Provide the [X, Y] coordinate of the cell's center where the given text is located.  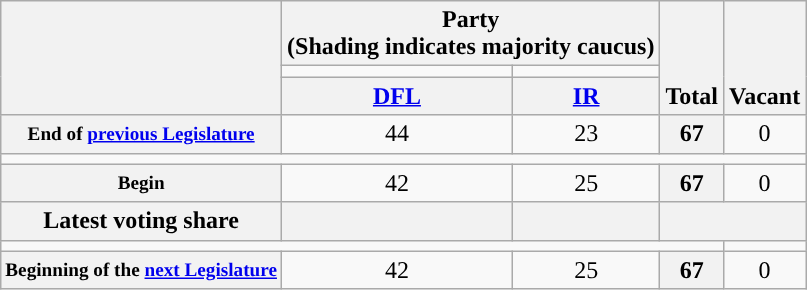
23 [586, 134]
Vacant [764, 58]
End of previous Legislature [142, 134]
44 [398, 134]
Latest voting share [142, 221]
Total [692, 58]
IR [586, 96]
Begin [142, 183]
DFL [398, 96]
Party (Shading indicates majority caucus) [471, 34]
Beginning of the next Legislature [142, 270]
